For the text-containing cell, return its midpoint in (x, y) coordinate format. 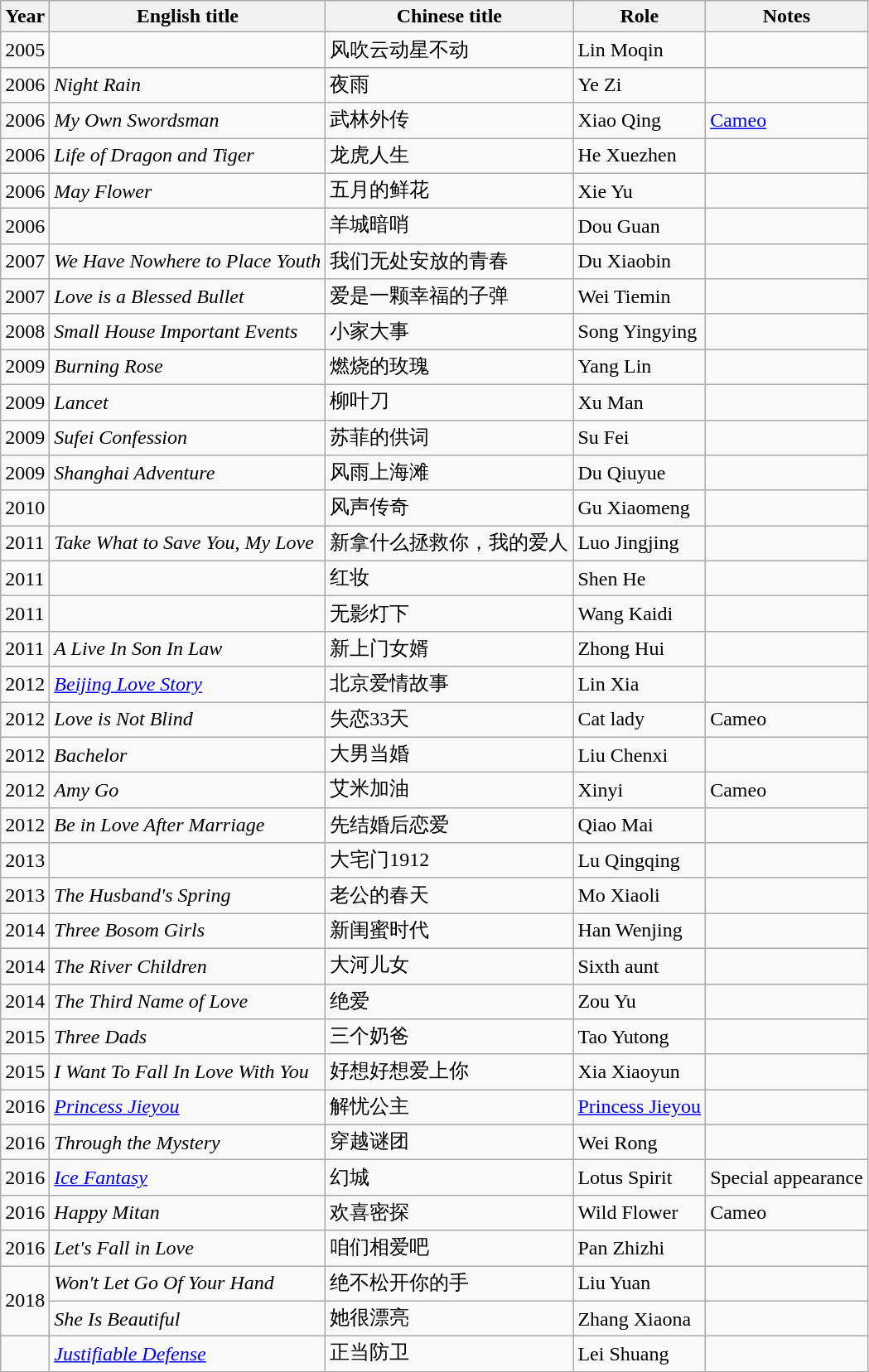
小家大事 (449, 331)
Song Yingying (640, 331)
Lotus Spirit (640, 1177)
燃烧的玫瑰 (449, 368)
Small House Important Events (187, 331)
2010 (25, 508)
爱是一颗幸福的子弹 (449, 296)
Su Fei (640, 437)
Du Qiuyue (640, 474)
Bachelor (187, 755)
Xiao Qing (640, 121)
My Own Swordsman (187, 121)
The Third Name of Love (187, 1002)
Three Bosom Girls (187, 931)
Burning Rose (187, 368)
Through the Mystery (187, 1143)
Wang Kaidi (640, 614)
I Want To Fall In Love With You (187, 1071)
风声传奇 (449, 508)
Let's Fall in Love (187, 1249)
She Is Beautiful (187, 1318)
Year (25, 17)
Love is a Blessed Bullet (187, 296)
无影灯下 (449, 614)
Tao Yutong (640, 1037)
Wei Tiemin (640, 296)
Take What to Save You, My Love (187, 543)
Ye Zi (640, 84)
Lei Shuang (640, 1355)
咱们相爱吧 (449, 1249)
Zou Yu (640, 1002)
Love is Not Blind (187, 720)
2005 (25, 50)
幻城 (449, 1177)
The River Children (187, 965)
大河儿女 (449, 965)
新上门女婿 (449, 649)
穿越谜团 (449, 1143)
Chinese title (449, 17)
Sixth aunt (640, 965)
欢喜密探 (449, 1212)
Xia Xiaoyun (640, 1071)
Shanghai Adventure (187, 474)
新拿什么拯救你，我的爱人 (449, 543)
正当防卫 (449, 1355)
Three Dads (187, 1037)
Lu Qingqing (640, 861)
2018 (25, 1300)
Dou Guan (640, 227)
羊城暗哨 (449, 227)
Lin Moqin (640, 50)
五月的鲜花 (449, 190)
Special appearance (787, 1177)
Luo Jingjing (640, 543)
He Xuezhen (640, 156)
Du Xiaobin (640, 262)
Wild Flower (640, 1212)
先结婚后恋爱 (449, 825)
Sufei Confession (187, 437)
Xinyi (640, 790)
风雨上海滩 (449, 474)
Liu Chenxi (640, 755)
Shen He (640, 578)
Happy Mitan (187, 1212)
Role (640, 17)
Ice Fantasy (187, 1177)
May Flower (187, 190)
2008 (25, 331)
夜雨 (449, 84)
失恋33天 (449, 720)
Won't Let Go Of Your Hand (187, 1283)
Be in Love After Marriage (187, 825)
老公的春天 (449, 896)
大宅门1912 (449, 861)
好想好想爱上你 (449, 1071)
艾米加油 (449, 790)
Lancet (187, 402)
北京爱情故事 (449, 684)
Pan Zhizhi (640, 1249)
The Husband's Spring (187, 896)
Gu Xiaomeng (640, 508)
龙虎人生 (449, 156)
A Live In Son In Law (187, 649)
Qiao Mai (640, 825)
Yang Lin (640, 368)
Justifiable Defense (187, 1355)
Xu Man (640, 402)
解忧公主 (449, 1108)
她很漂亮 (449, 1318)
Xie Yu (640, 190)
Wei Rong (640, 1143)
Amy Go (187, 790)
柳叶刀 (449, 402)
新闺蜜时代 (449, 931)
Liu Yuan (640, 1283)
绝不松开你的手 (449, 1283)
We Have Nowhere to Place Youth (187, 262)
大男当婚 (449, 755)
Han Wenjing (640, 931)
Mo Xiaoli (640, 896)
风吹云动星不动 (449, 50)
Beijing Love Story (187, 684)
Zhong Hui (640, 649)
苏菲的供词 (449, 437)
Notes (787, 17)
Zhang Xiaona (640, 1318)
Lin Xia (640, 684)
Life of Dragon and Tiger (187, 156)
武林外传 (449, 121)
Cat lady (640, 720)
我们无处安放的青春 (449, 262)
红妆 (449, 578)
绝爱 (449, 1002)
Night Rain (187, 84)
三个奶爸 (449, 1037)
English title (187, 17)
